Extract the (x, y) coordinate from the center of the cell holding the provided text.  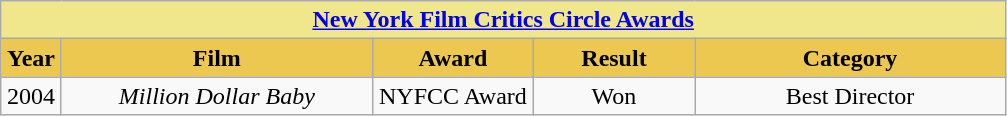
2004 (32, 96)
Best Director (850, 96)
Million Dollar Baby (216, 96)
Category (850, 58)
New York Film Critics Circle Awards (504, 20)
Award (452, 58)
NYFCC Award (452, 96)
Film (216, 58)
Won (614, 96)
Result (614, 58)
Year (32, 58)
